Output the [x, y] coordinate of the center of the cell containing the given text.  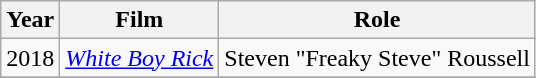
Year [30, 20]
Role [378, 20]
White Boy Rick [140, 58]
Steven "Freaky Steve" Roussell [378, 58]
2018 [30, 58]
Film [140, 20]
